Return (x, y) of the center of cell containing provided text 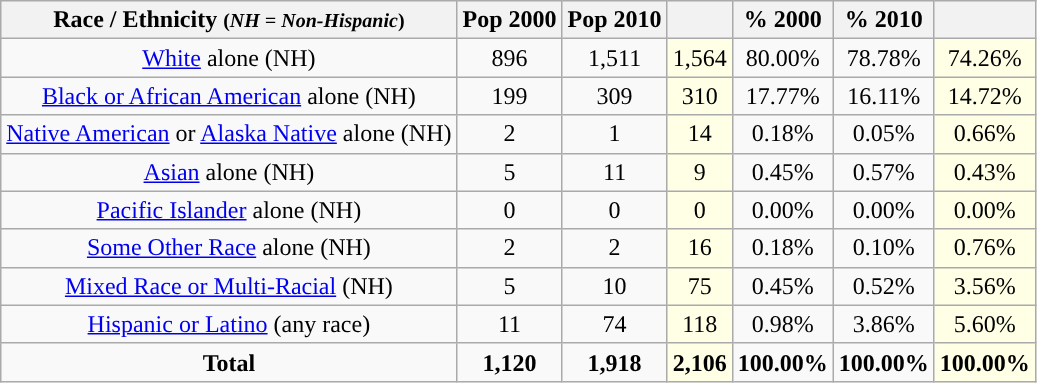
0.66% (984, 134)
75 (700, 286)
199 (510, 96)
14 (700, 134)
78.78% (884, 58)
White alone (NH) (229, 58)
Asian alone (NH) (229, 172)
Pop 2010 (614, 20)
1,511 (614, 58)
0.57% (884, 172)
1,564 (700, 58)
74 (614, 324)
16 (700, 248)
0.10% (884, 248)
118 (700, 324)
Native American or Alaska Native alone (NH) (229, 134)
2,106 (700, 362)
Race / Ethnicity (NH = Non-Hispanic) (229, 20)
80.00% (782, 58)
% 2000 (782, 20)
9 (700, 172)
Hispanic or Latino (any race) (229, 324)
0.43% (984, 172)
Mixed Race or Multi-Racial (NH) (229, 286)
% 2010 (884, 20)
5.60% (984, 324)
1,918 (614, 362)
74.26% (984, 58)
3.86% (884, 324)
0.52% (884, 286)
Pop 2000 (510, 20)
896 (510, 58)
16.11% (884, 96)
1 (614, 134)
1,120 (510, 362)
Black or African American alone (NH) (229, 96)
17.77% (782, 96)
0.05% (884, 134)
Pacific Islander alone (NH) (229, 210)
3.56% (984, 286)
10 (614, 286)
14.72% (984, 96)
309 (614, 96)
0.76% (984, 248)
0.98% (782, 324)
Total (229, 362)
Some Other Race alone (NH) (229, 248)
310 (700, 96)
